Extract the [x, y] coordinate from the center of the cell holding the provided text.  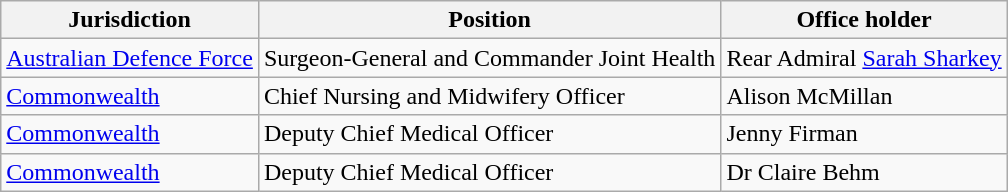
Australian Defence Force [130, 58]
Office holder [864, 20]
Chief Nursing and Midwifery Officer [490, 96]
Surgeon-General and Commander Joint Health [490, 58]
Alison McMillan [864, 96]
Position [490, 20]
Jurisdiction [130, 20]
Jenny Firman [864, 134]
Dr Claire Behm [864, 172]
Rear Admiral Sarah Sharkey [864, 58]
